Provide the [X, Y] coordinate of the cell's center where the given text is located.  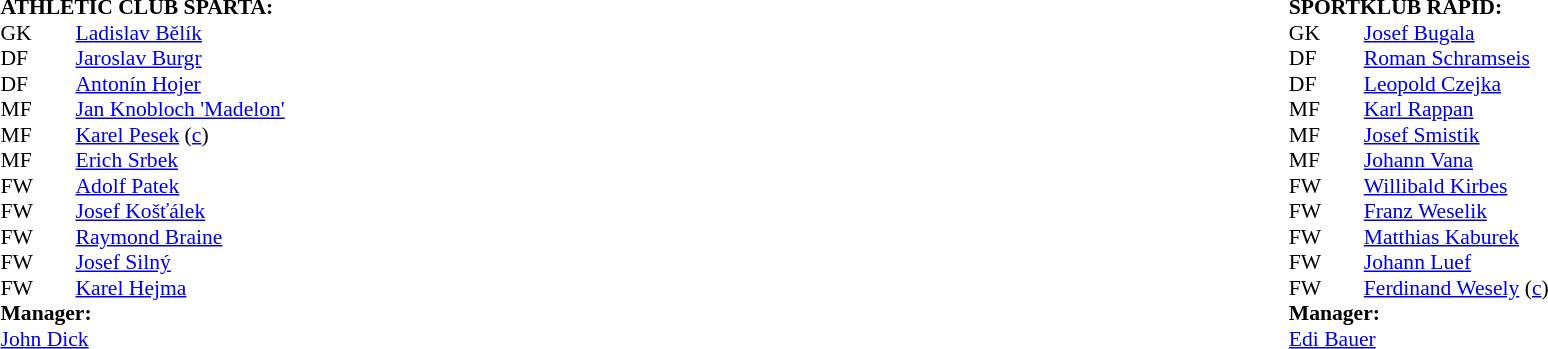
Karel Pesek (c) [180, 135]
Jaroslav Burgr [180, 59]
Manager: [142, 313]
Jan Knobloch 'Madelon' [180, 109]
Antonín Hojer [180, 84]
Ladislav Bělík [180, 33]
Adolf Patek [180, 186]
Josef Silný [180, 263]
Raymond Braine [180, 237]
Erich Srbek [180, 161]
Karel Hejma [180, 288]
Josef Košťálek [180, 211]
